Return (x, y) of the center of cell containing provided text 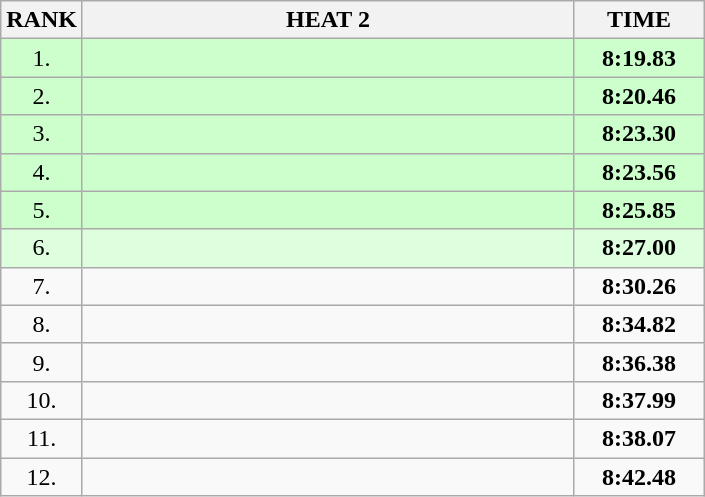
TIME (640, 20)
10. (42, 400)
8:23.56 (640, 172)
2. (42, 96)
HEAT 2 (328, 20)
12. (42, 477)
7. (42, 286)
8:25.85 (640, 210)
8:42.48 (640, 477)
8:30.26 (640, 286)
8:36.38 (640, 362)
11. (42, 438)
5. (42, 210)
8:19.83 (640, 58)
4. (42, 172)
3. (42, 134)
RANK (42, 20)
8:34.82 (640, 324)
8:37.99 (640, 400)
8:20.46 (640, 96)
8. (42, 324)
6. (42, 248)
8:38.07 (640, 438)
8:23.30 (640, 134)
1. (42, 58)
8:27.00 (640, 248)
9. (42, 362)
